Locate the cell with the specified text and output its (X, Y) center coordinate. 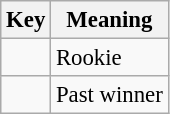
Past winner (110, 95)
Rookie (110, 58)
Key (26, 20)
Meaning (110, 20)
